For the text-containing cell, return its midpoint in (x, y) coordinate format. 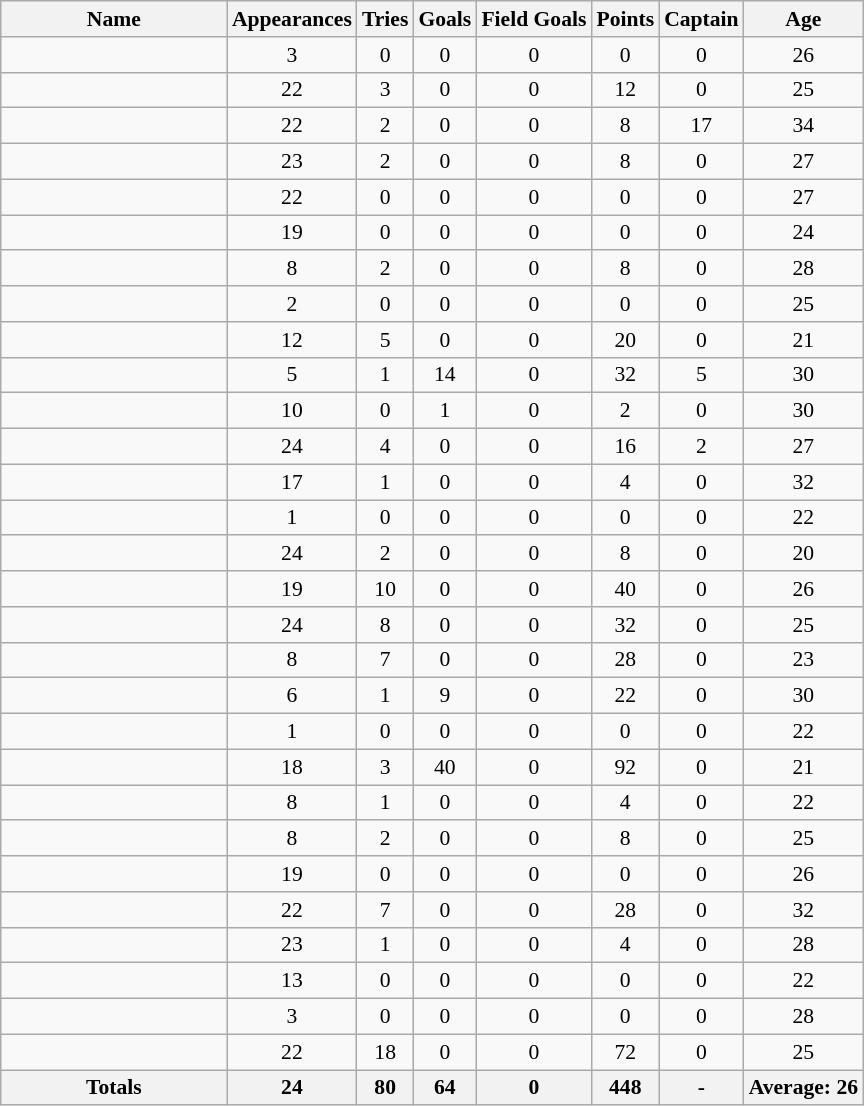
13 (292, 981)
Goals (444, 19)
80 (385, 1088)
6 (292, 696)
72 (625, 1052)
Age (804, 19)
Captain (702, 19)
- (702, 1088)
Tries (385, 19)
Points (625, 19)
Totals (114, 1088)
9 (444, 696)
Field Goals (534, 19)
Appearances (292, 19)
34 (804, 126)
Name (114, 19)
16 (625, 447)
64 (444, 1088)
92 (625, 767)
Average: 26 (804, 1088)
14 (444, 375)
448 (625, 1088)
